Find where the given text appears and provide that cell's center as (X, Y) coordinate. 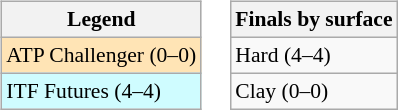
Clay (0–0) (314, 91)
ATP Challenger (0–0) (101, 55)
ITF Futures (4–4) (101, 91)
Legend (101, 20)
Finals by surface (314, 20)
Hard (4–4) (314, 55)
